Pinpoint the cell where the given text exists, returning its [X, Y] midpoint coordinate. 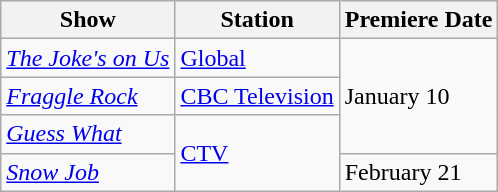
Snow Job [88, 172]
January 10 [418, 96]
CTV [257, 153]
Fraggle Rock [88, 96]
Station [257, 20]
CBC Television [257, 96]
Premiere Date [418, 20]
The Joke's on Us [88, 58]
February 21 [418, 172]
Guess What [88, 134]
Global [257, 58]
Show [88, 20]
